Return (x, y) of the center of cell containing provided text 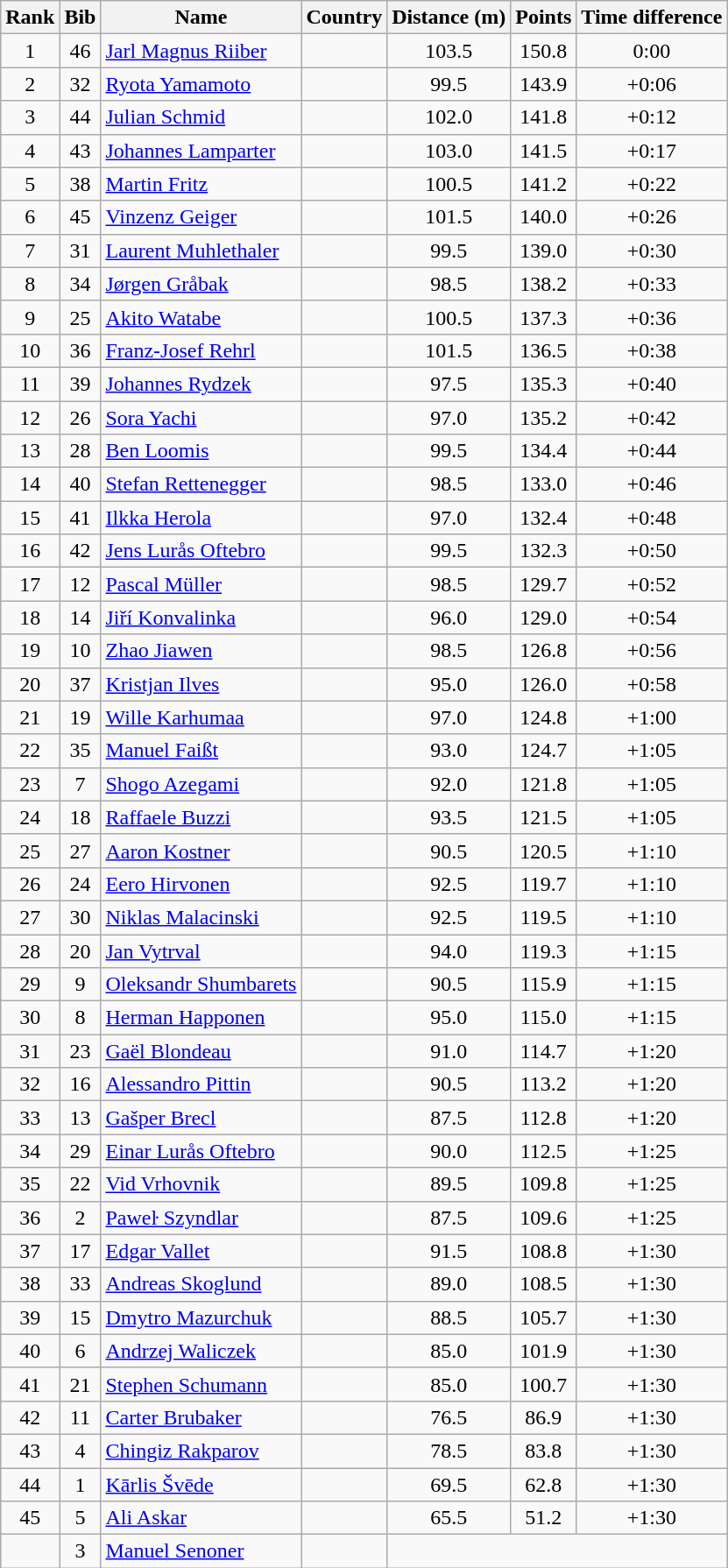
89.0 (449, 1284)
115.0 (543, 1018)
Bib (81, 18)
140.0 (543, 217)
Points (543, 18)
138.2 (543, 284)
112.8 (543, 1118)
0:00 (652, 51)
+0:54 (652, 618)
+0:58 (652, 684)
Jan Vytrval (201, 950)
143.9 (543, 84)
103.5 (449, 51)
+0:48 (652, 518)
119.7 (543, 884)
Sora Yachi (201, 418)
Ben Loomis (201, 451)
+0:52 (652, 584)
132.4 (543, 518)
126.0 (543, 684)
Stefan Rettenegger (201, 484)
Country (344, 18)
102.0 (449, 117)
Aaron Kostner (201, 851)
103.0 (449, 151)
Franz-Josef Rehrl (201, 350)
Jens Lurås Oftebro (201, 551)
46 (81, 51)
Ryota Yamamoto (201, 84)
136.5 (543, 350)
Niklas Malacinski (201, 917)
+0:56 (652, 651)
121.5 (543, 817)
76.5 (449, 1417)
+0:46 (652, 484)
Alessandro Pittin (201, 1084)
Shogo Azegami (201, 784)
78.5 (449, 1451)
113.2 (543, 1084)
115.9 (543, 985)
91.0 (449, 1051)
Andrzej Waliczek (201, 1351)
Gašper Brecl (201, 1118)
+0:42 (652, 418)
108.5 (543, 1284)
Raffaele Buzzi (201, 817)
137.3 (543, 317)
141.8 (543, 117)
Eero Hirvonen (201, 884)
114.7 (543, 1051)
Carter Brubaker (201, 1417)
132.3 (543, 551)
124.8 (543, 717)
Pascal Müller (201, 584)
Jarl Magnus Riiber (201, 51)
69.5 (449, 1485)
+0:50 (652, 551)
92.0 (449, 784)
+0:36 (652, 317)
135.2 (543, 418)
119.3 (543, 950)
Martin Fritz (201, 184)
Name (201, 18)
Dmytro Mazurchuk (201, 1317)
150.8 (543, 51)
Jørgen Gråbak (201, 284)
62.8 (543, 1485)
Chingiz Rakparov (201, 1451)
90.0 (449, 1151)
133.0 (543, 484)
65.5 (449, 1518)
Julian Schmid (201, 117)
Manuel Senoner (201, 1551)
+0:38 (652, 350)
94.0 (449, 950)
+0:40 (652, 384)
Rank (30, 18)
105.7 (543, 1317)
108.8 (543, 1251)
101.9 (543, 1351)
97.5 (449, 384)
93.0 (449, 751)
Ilkka Herola (201, 518)
Kārlis Švēde (201, 1485)
Ali Askar (201, 1518)
121.8 (543, 784)
Jiří Konvalinka (201, 618)
139.0 (543, 251)
Vinzenz Geiger (201, 217)
Akito Watabe (201, 317)
129.7 (543, 584)
89.5 (449, 1184)
112.5 (543, 1151)
+1:00 (652, 717)
Stephen Schumann (201, 1384)
Distance (m) (449, 18)
83.8 (543, 1451)
88.5 (449, 1317)
134.4 (543, 451)
Gaël Blondeau (201, 1051)
+0:22 (652, 184)
Laurent Muhlethaler (201, 251)
141.5 (543, 151)
Herman Happonen (201, 1018)
119.5 (543, 917)
135.3 (543, 384)
Manuel Faißt (201, 751)
Einar Lurås Oftebro (201, 1151)
51.2 (543, 1518)
141.2 (543, 184)
Wille Karhumaa (201, 717)
91.5 (449, 1251)
120.5 (543, 851)
+0:33 (652, 284)
Oleksandr Shumbarets (201, 985)
86.9 (543, 1417)
100.7 (543, 1384)
Andreas Skoglund (201, 1284)
Edgar Vallet (201, 1251)
Johannes Rydzek (201, 384)
+0:44 (652, 451)
+0:12 (652, 117)
129.0 (543, 618)
+0:06 (652, 84)
124.7 (543, 751)
+0:26 (652, 217)
Johannes Lamparter (201, 151)
Time difference (652, 18)
Paweŀ Szyndlar (201, 1218)
Kristjan Ilves (201, 684)
109.6 (543, 1218)
+0:17 (652, 151)
126.8 (543, 651)
96.0 (449, 618)
93.5 (449, 817)
Zhao Jiawen (201, 651)
Vid Vrhovnik (201, 1184)
+0:30 (652, 251)
109.8 (543, 1184)
